For the text-containing cell, return its midpoint in (x, y) coordinate format. 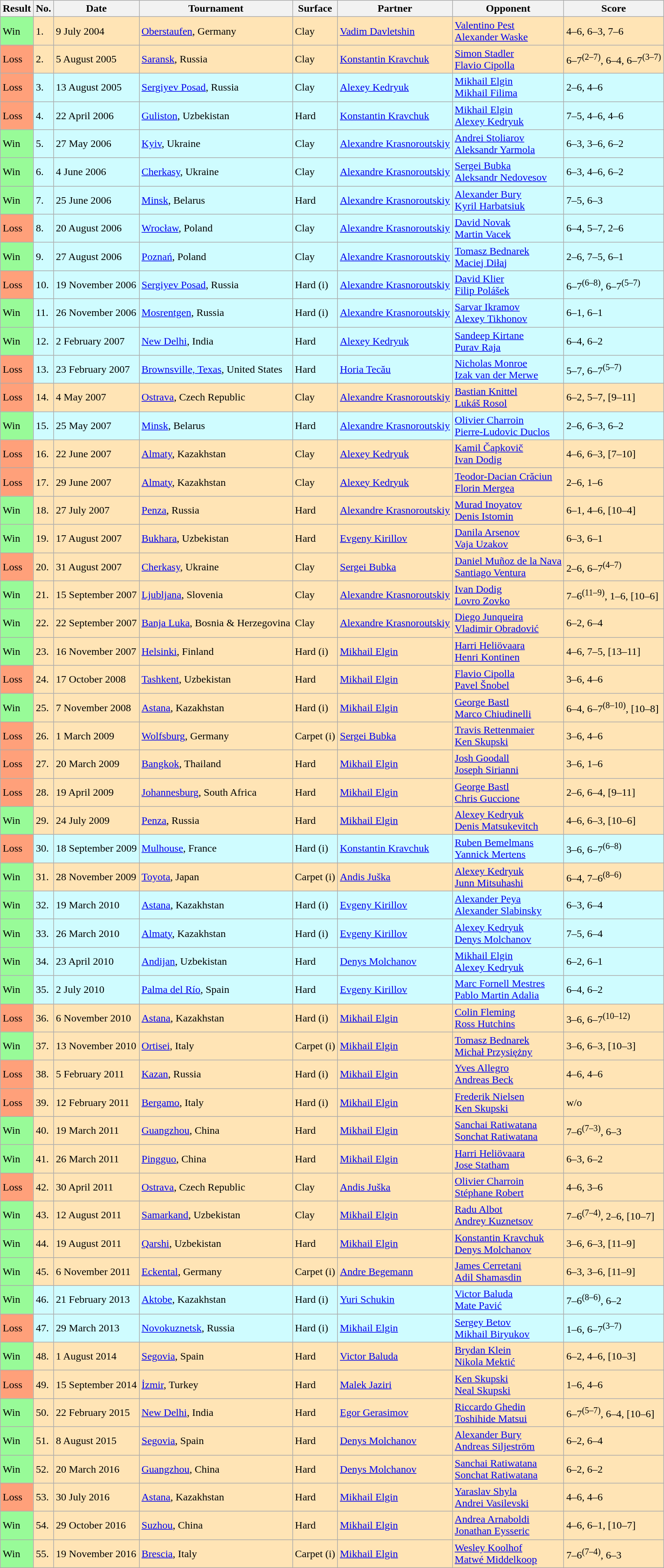
34. (43, 961)
16 November 2007 (97, 651)
1. (43, 31)
6–2, 6–2 (614, 1469)
6–2, 4–6, [10–3] (614, 1357)
Teodor-Dacian Crăciun Florin Mergea (508, 482)
Toyota, Japan (216, 877)
Mulhouse, France (216, 849)
25. (43, 707)
4–6, 6–3, [7–10] (614, 454)
6 November 2010 (97, 1018)
40. (43, 1130)
Diego Junqueira Vladimir Obradović (508, 623)
Brydan Klein Nikola Mektić (508, 1357)
Oberstaufen, Germany (216, 31)
26 March 2010 (97, 934)
Mosrentgen, Russia (216, 313)
28 November 2009 (97, 877)
4–6, 7–5, [13–11] (614, 651)
1 March 2009 (97, 736)
23. (43, 651)
41. (43, 1159)
7–5, 6–4 (614, 934)
4–6, 6–1, [10–7] (614, 1526)
Andrea Arnaboldi Jonathan Eysseric (508, 1526)
3–6, 6–3, [10–3] (614, 1046)
5. (43, 144)
6–1, 6–1 (614, 313)
Alexey Kedryuk Junn Mitsuhashi (508, 877)
4 June 2006 (97, 172)
Tournament (216, 9)
Sarvar Ikramov Alexey Tikhonov (508, 313)
Palma del Río, Spain (216, 990)
20 August 2006 (97, 228)
Tomasz Bednarek Michał Przysiężny (508, 1046)
Harri Heliövaara Jose Statham (508, 1159)
6–3, 6–1 (614, 538)
Brescia, Italy (216, 1553)
Andrei Stoliarov Aleksandr Yarmola (508, 144)
5 August 2005 (97, 59)
20. (43, 567)
Simon Stadler Flavio Cipolla (508, 59)
Malek Jaziri (395, 1384)
Alexey Kedryuk Denis Matsukevitch (508, 821)
Ruben Bemelmans Yannick Mertens (508, 849)
29 March 2013 (97, 1328)
17. (43, 482)
Yaraslav Shyla Andrei Vasilevski (508, 1497)
4–6, 3–6 (614, 1187)
27. (43, 764)
Andre Begemann (395, 1272)
6–4, 5–7, 2–6 (614, 228)
Johannesburg, South Africa (216, 792)
Sergey Betov Mikhail Biryukov (508, 1328)
Tomasz Bednarek Maciej Diłaj (508, 257)
2–6, 4–6 (614, 88)
6–2, 5–7, [9–11] (614, 398)
18. (43, 511)
39. (43, 1103)
6–7(5–7), 6–4, [10–6] (614, 1413)
5 February 2011 (97, 1074)
7–6(8–6), 6–2 (614, 1300)
52. (43, 1469)
22 September 2007 (97, 623)
30. (43, 849)
Ljubljana, Slovenia (216, 595)
Travis Rettenmaier Ken Skupski (508, 736)
George Bastl Marco Chiudinelli (508, 707)
David Novak Martin Vacek (508, 228)
7–6(7–4), 2–6, [10–7] (614, 1215)
43. (43, 1215)
27 August 2006 (97, 257)
25 June 2006 (97, 200)
Date (97, 9)
2. (43, 59)
13. (43, 369)
2–6, 6–4, [9–11] (614, 792)
Eckental, Germany (216, 1272)
24 July 2009 (97, 821)
Ivan Dodig Lovro Zovko (508, 595)
4–6, 6–3, [10–6] (614, 821)
2–6, 6–3, 6–2 (614, 426)
George Bastl Chris Guccione (508, 792)
30 July 2016 (97, 1497)
6. (43, 172)
7–5, 4–6, 4–6 (614, 115)
1–6, 6–7(3–7) (614, 1328)
54. (43, 1526)
19 March 2011 (97, 1130)
29 June 2007 (97, 482)
Saransk, Russia (216, 59)
6–7(2–7), 6–4, 6–7(3–7) (614, 59)
Riccardo Ghedin Toshihide Matsui (508, 1413)
İzmir, Turkey (216, 1384)
Helsinki, Finland (216, 651)
44. (43, 1243)
17 October 2008 (97, 680)
36. (43, 1018)
14. (43, 398)
24. (43, 680)
Mikhail Elgin Mikhail Filima (508, 88)
55. (43, 1553)
6–3, 4–6, 6–2 (614, 172)
22 June 2007 (97, 454)
47. (43, 1328)
Vadim Davletshin (395, 31)
Olivier Charroin Pierre-Ludovic Duclos (508, 426)
Radu Albot Andrey Kuznetsov (508, 1215)
12 February 2011 (97, 1103)
10. (43, 284)
Guliston, Uzbekistan (216, 115)
Nicholas Monroe Izak van der Merwe (508, 369)
19 August 2011 (97, 1243)
4–6, 6–3, 7–6 (614, 31)
Bukhara, Uzbekistan (216, 538)
19 November 2006 (97, 284)
30 April 2011 (97, 1187)
2 February 2007 (97, 341)
Yves Allegro Andreas Beck (508, 1074)
Result (17, 9)
Egor Gerasimov (395, 1413)
Wolfsburg, Germany (216, 736)
6–3, 3–6, 6–2 (614, 144)
38. (43, 1074)
15. (43, 426)
Marc Fornell Mestres Pablo Martin Adalia (508, 990)
12. (43, 341)
8. (43, 228)
Poznań, Poland (216, 257)
45. (43, 1272)
Konstantin Kravchuk Denys Molchanov (508, 1243)
18 September 2009 (97, 849)
31. (43, 877)
Josh Goodall Joseph Sirianni (508, 764)
22 April 2006 (97, 115)
13 August 2005 (97, 88)
6–3, 6–2 (614, 1159)
2–6, 1–6 (614, 482)
Valentino Pest Alexander Waske (508, 31)
Horia Tecău (395, 369)
Banja Luka, Bosnia & Herzegovina (216, 623)
50. (43, 1413)
Colin Fleming Ross Hutchins (508, 1018)
Wesley Koolhof Matwé Middelkoop (508, 1553)
7–5, 6–3 (614, 200)
3–6, 6–7(6–8) (614, 849)
Brownsville, Texas, United States (216, 369)
1 August 2014 (97, 1357)
Bergamo, Italy (216, 1103)
Flavio Cipolla Pavel Šnobel (508, 680)
26. (43, 736)
42. (43, 1187)
15 September 2007 (97, 595)
Yuri Schukin (395, 1300)
6–4, 6–7(8–10), [10–8] (614, 707)
Ortisei, Italy (216, 1046)
Wrocław, Poland (216, 228)
Novokuznetsk, Russia (216, 1328)
7 November 2008 (97, 707)
20 March 2016 (97, 1469)
Victor Baluda (395, 1357)
7–6(11–9), 1–6, [10–6] (614, 595)
Pingguo, China (216, 1159)
Victor Baluda Mate Pavić (508, 1300)
Surface (315, 9)
32. (43, 905)
9. (43, 257)
Harri Heliövaara Henri Kontinen (508, 651)
Alexander Bury Andreas Siljeström (508, 1441)
15 September 2014 (97, 1384)
3–6, 6–3, [11–9] (614, 1243)
51. (43, 1441)
35. (43, 990)
Bastian Knittel Lukáš Rosol (508, 398)
Frederik Nielsen Ken Skupski (508, 1103)
Andijan, Uzbekistan (216, 961)
Kyiv, Ukraine (216, 144)
16. (43, 454)
27 July 2007 (97, 511)
Opponent (508, 9)
20 March 2009 (97, 764)
6–4, 7–6(8–6) (614, 877)
23 April 2010 (97, 961)
Murad Inoyatov Denis Istomin (508, 511)
3–6, 1–6 (614, 764)
2 July 2010 (97, 990)
Suzhou, China (216, 1526)
3. (43, 88)
3–6, 6–7(10–12) (614, 1018)
Alexander Bury Kyril Harbatsiuk (508, 200)
6–1, 4–6, [10–4] (614, 511)
1–6, 4–6 (614, 1384)
2–6, 7–5, 6–1 (614, 257)
28. (43, 792)
Daniel Muñoz de la Nava Santiago Ventura (508, 567)
19 April 2009 (97, 792)
21 February 2013 (97, 1300)
James Cerretani Adil Shamasdin (508, 1272)
Sergei Bubka Aleksandr Nedovesov (508, 172)
5–7, 6–7(5–7) (614, 369)
David Klier Filip Polášek (508, 284)
23 February 2007 (97, 369)
19 November 2016 (97, 1553)
25 May 2007 (97, 426)
6–2, 6–1 (614, 961)
Alexander Peya Alexander Slabinsky (508, 905)
37. (43, 1046)
Score (614, 9)
Danila Arsenov Vaja Uzakov (508, 538)
6–3, 3–6, [11–9] (614, 1272)
26 November 2006 (97, 313)
w/o (614, 1103)
4. (43, 115)
Aktobe, Kazakhstan (216, 1300)
7–6(7–4), 6–3 (614, 1553)
13 November 2010 (97, 1046)
6 November 2011 (97, 1272)
Bangkok, Thailand (216, 764)
Ken Skupski Neal Skupski (508, 1384)
Partner (395, 9)
6–3, 6–4 (614, 905)
Qarshi, Uzbekistan (216, 1243)
49. (43, 1384)
Sandeep Kirtane Purav Raja (508, 341)
46. (43, 1300)
19. (43, 538)
19 March 2010 (97, 905)
21. (43, 595)
48. (43, 1357)
29 October 2016 (97, 1526)
29. (43, 821)
17 August 2007 (97, 538)
11. (43, 313)
4 May 2007 (97, 398)
12 August 2011 (97, 1215)
6–7(6–8), 6–7(5–7) (614, 284)
Samarkand, Uzbekistan (216, 1215)
2–6, 6–7(4–7) (614, 567)
26 March 2011 (97, 1159)
22. (43, 623)
Tashkent, Uzbekistan (216, 680)
No. (43, 9)
31 August 2007 (97, 567)
Kazan, Russia (216, 1074)
8 August 2015 (97, 1441)
33. (43, 934)
Olivier Charroin Stéphane Robert (508, 1187)
Kamil Čapkovič Ivan Dodig (508, 454)
53. (43, 1497)
27 May 2006 (97, 144)
7–6(7–3), 6–3 (614, 1130)
9 July 2004 (97, 31)
7. (43, 200)
22 February 2015 (97, 1413)
Alexey Kedryuk Denys Molchanov (508, 934)
